Capture the cell that displays the provided text and extract its [X, Y] central coordinate. 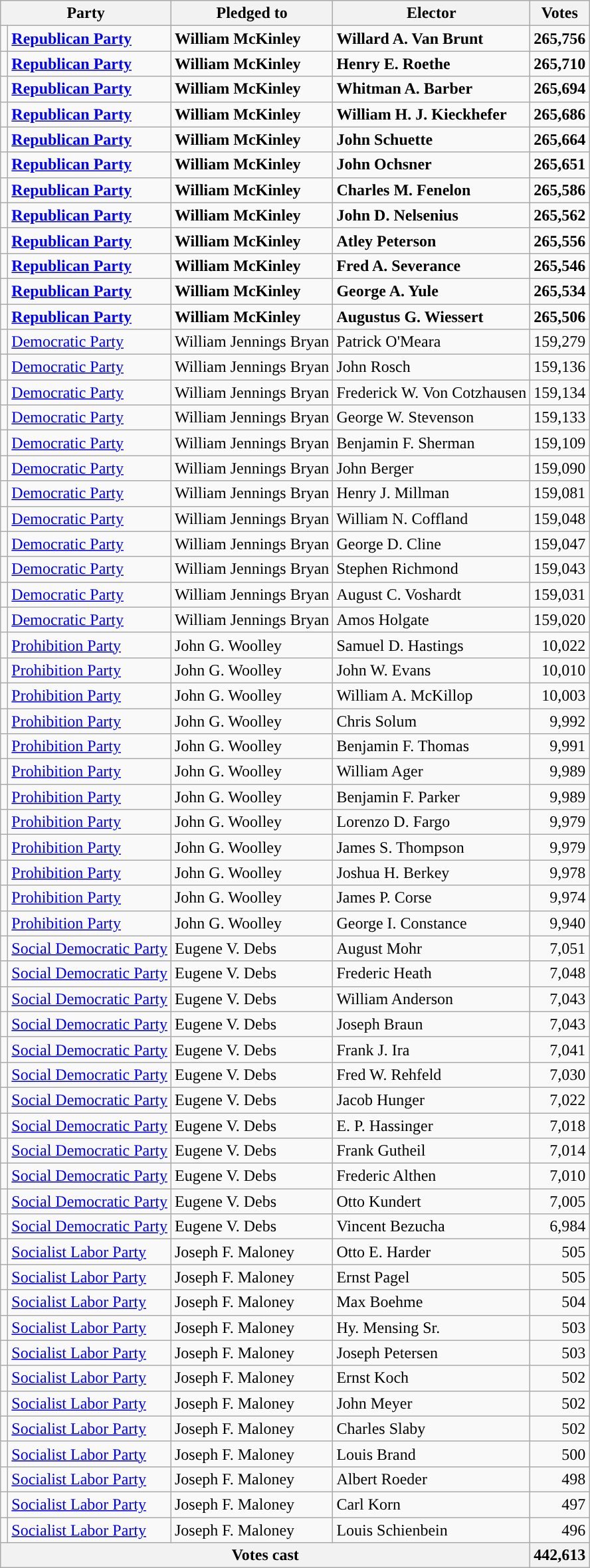
265,506 [559, 317]
Fred A. Severance [432, 266]
Ernst Koch [432, 1378]
Louis Brand [432, 1454]
Lorenzo D. Fargo [432, 822]
William H. J. Kieckhefer [432, 114]
7,005 [559, 1201]
265,651 [559, 165]
Party [86, 13]
159,134 [559, 392]
George I. Constance [432, 923]
Max Boehme [432, 1302]
Hy. Mensing Sr. [432, 1328]
496 [559, 1529]
Joseph Petersen [432, 1353]
Benjamin F. Parker [432, 797]
William A. McKillop [432, 695]
9,991 [559, 746]
159,136 [559, 367]
265,546 [559, 266]
Frank J. Ira [432, 1049]
James S. Thompson [432, 847]
Elector [432, 13]
498 [559, 1479]
Charles Slaby [432, 1429]
7,041 [559, 1049]
159,048 [559, 519]
7,018 [559, 1126]
159,090 [559, 468]
George A. Yule [432, 291]
159,047 [559, 544]
265,664 [559, 139]
265,694 [559, 89]
500 [559, 1454]
7,014 [559, 1151]
7,010 [559, 1176]
Otto E. Harder [432, 1252]
9,940 [559, 923]
497 [559, 1504]
Benjamin F. Sherman [432, 443]
265,710 [559, 64]
9,974 [559, 898]
Votes cast [266, 1555]
Votes [559, 13]
George W. Stevenson [432, 418]
Frank Gutheil [432, 1151]
442,613 [559, 1555]
159,109 [559, 443]
159,043 [559, 569]
August C. Voshardt [432, 594]
John W. Evans [432, 670]
Patrick O'Meara [432, 342]
Carl Korn [432, 1504]
504 [559, 1302]
William Anderson [432, 999]
159,279 [559, 342]
7,030 [559, 1075]
Vincent Bezucha [432, 1227]
265,534 [559, 291]
E. P. Hassinger [432, 1126]
John Berger [432, 468]
9,978 [559, 873]
Augustus G. Wiessert [432, 317]
August Mohr [432, 948]
John Rosch [432, 367]
7,022 [559, 1100]
John Schuette [432, 139]
265,562 [559, 215]
Charles M. Fenelon [432, 190]
Atley Peterson [432, 240]
10,003 [559, 695]
John D. Nelsenius [432, 215]
Stephen Richmond [432, 569]
159,020 [559, 620]
265,556 [559, 240]
Frederick W. Von Cotzhausen [432, 392]
John Meyer [432, 1403]
Albert Roeder [432, 1479]
10,022 [559, 645]
Chris Solum [432, 721]
John Ochsner [432, 165]
Frederic Althen [432, 1176]
Willard A. Van Brunt [432, 39]
Joshua H. Berkey [432, 873]
Frederic Heath [432, 974]
10,010 [559, 670]
7,048 [559, 974]
159,031 [559, 594]
265,756 [559, 39]
William Ager [432, 772]
George D. Cline [432, 544]
6,984 [559, 1227]
Pledged to [251, 13]
9,992 [559, 721]
159,081 [559, 493]
265,586 [559, 190]
Amos Holgate [432, 620]
Whitman A. Barber [432, 89]
Fred W. Rehfeld [432, 1075]
Benjamin F. Thomas [432, 746]
Jacob Hunger [432, 1100]
Ernst Pagel [432, 1277]
Samuel D. Hastings [432, 645]
William N. Coffland [432, 519]
7,051 [559, 948]
Louis Schienbein [432, 1529]
James P. Corse [432, 898]
265,686 [559, 114]
Joseph Braun [432, 1024]
Otto Kundert [432, 1201]
Henry J. Millman [432, 493]
Henry E. Roethe [432, 64]
159,133 [559, 418]
